Return the [x, y] coordinate for the center point of the cell that contains the specified text.  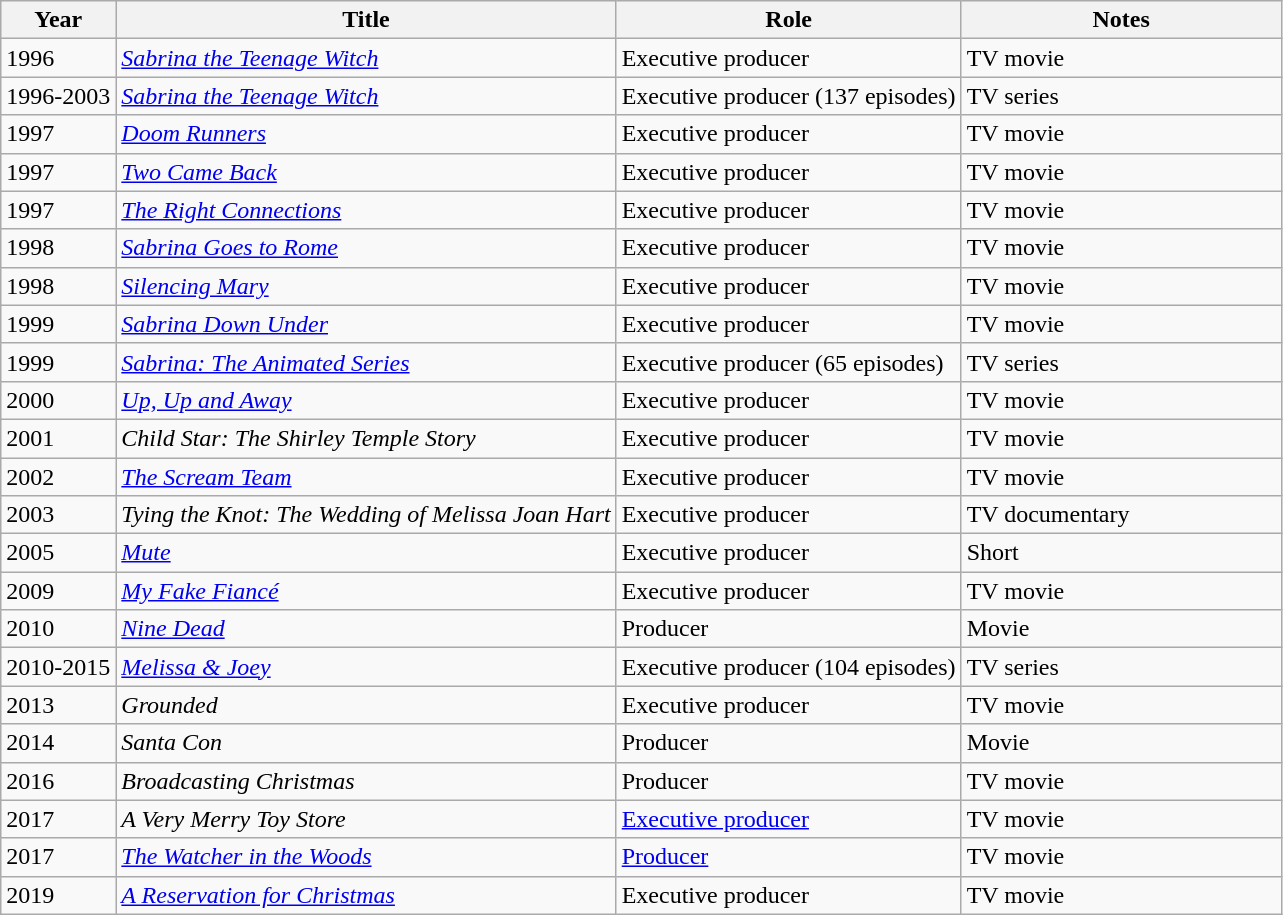
Sabrina Goes to Rome [366, 248]
Notes [1121, 20]
Up, Up and Away [366, 400]
1996 [58, 58]
Tying the Knot: The Wedding of Melissa Joan Hart [366, 515]
A Very Merry Toy Store [366, 819]
Grounded [366, 705]
Two Came Back [366, 172]
2014 [58, 743]
2019 [58, 895]
Melissa & Joey [366, 667]
2009 [58, 591]
The Right Connections [366, 210]
2002 [58, 477]
Broadcasting Christmas [366, 781]
Short [1121, 553]
A Reservation for Christmas [366, 895]
The Watcher in the Woods [366, 857]
2010-2015 [58, 667]
2001 [58, 438]
2016 [58, 781]
2005 [58, 553]
Sabrina Down Under [366, 324]
Executive producer (104 episodes) [788, 667]
Executive producer (137 episodes) [788, 96]
Role [788, 20]
Child Star: The Shirley Temple Story [366, 438]
2013 [58, 705]
2010 [58, 629]
2000 [58, 400]
Santa Con [366, 743]
TV documentary [1121, 515]
My Fake Fiancé [366, 591]
1996-2003 [58, 96]
Sabrina: The Animated Series [366, 362]
Title [366, 20]
Mute [366, 553]
Executive producer (65 episodes) [788, 362]
The Scream Team [366, 477]
Year [58, 20]
Silencing Mary [366, 286]
2003 [58, 515]
Doom Runners [366, 134]
Nine Dead [366, 629]
